Find where the given text appears and provide that cell's center as (X, Y) coordinate. 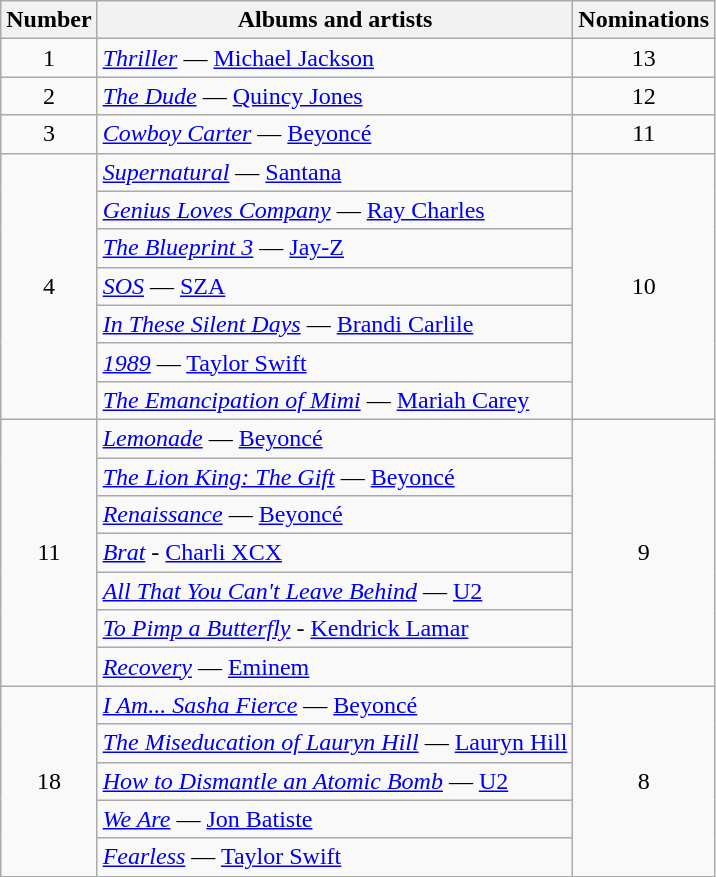
SOS — SZA (335, 286)
13 (644, 58)
Supernatural — Santana (335, 172)
9 (644, 552)
We Are — Jon Batiste (335, 819)
Nominations (644, 20)
3 (49, 134)
Genius Loves Company — Ray Charles (335, 210)
The Blueprint 3 — Jay-Z (335, 248)
The Emancipation of Mimi — Mariah Carey (335, 400)
Thriller — Michael Jackson (335, 58)
8 (644, 781)
Number (49, 20)
How to Dismantle an Atomic Bomb — U2 (335, 781)
Brat - Charli XCX (335, 553)
18 (49, 781)
To Pimp a Butterfly - Kendrick Lamar (335, 629)
All That You Can't Leave Behind — U2 (335, 591)
I Am... Sasha Fierce — Beyoncé (335, 705)
10 (644, 286)
Renaissance — Beyoncé (335, 515)
The Lion King: The Gift — Beyoncé (335, 477)
Lemonade — Beyoncé (335, 438)
4 (49, 286)
Cowboy Carter — Beyoncé (335, 134)
Fearless — Taylor Swift (335, 857)
12 (644, 96)
Albums and artists (335, 20)
The Dude — Quincy Jones (335, 96)
In These Silent Days — Brandi Carlile (335, 324)
1989 — Taylor Swift (335, 362)
Recovery — Eminem (335, 667)
1 (49, 58)
The Miseducation of Lauryn Hill — Lauryn Hill (335, 743)
2 (49, 96)
